Extract the (X, Y) coordinate from the center of the cell holding the provided text.  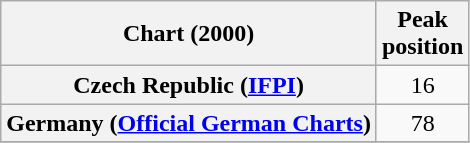
Chart (2000) (189, 34)
Czech Republic (IFPI) (189, 85)
78 (422, 123)
Germany (Official German Charts) (189, 123)
16 (422, 85)
Peakposition (422, 34)
